Detect which cell encompasses the target text, then output its [x, y] center coordinate. 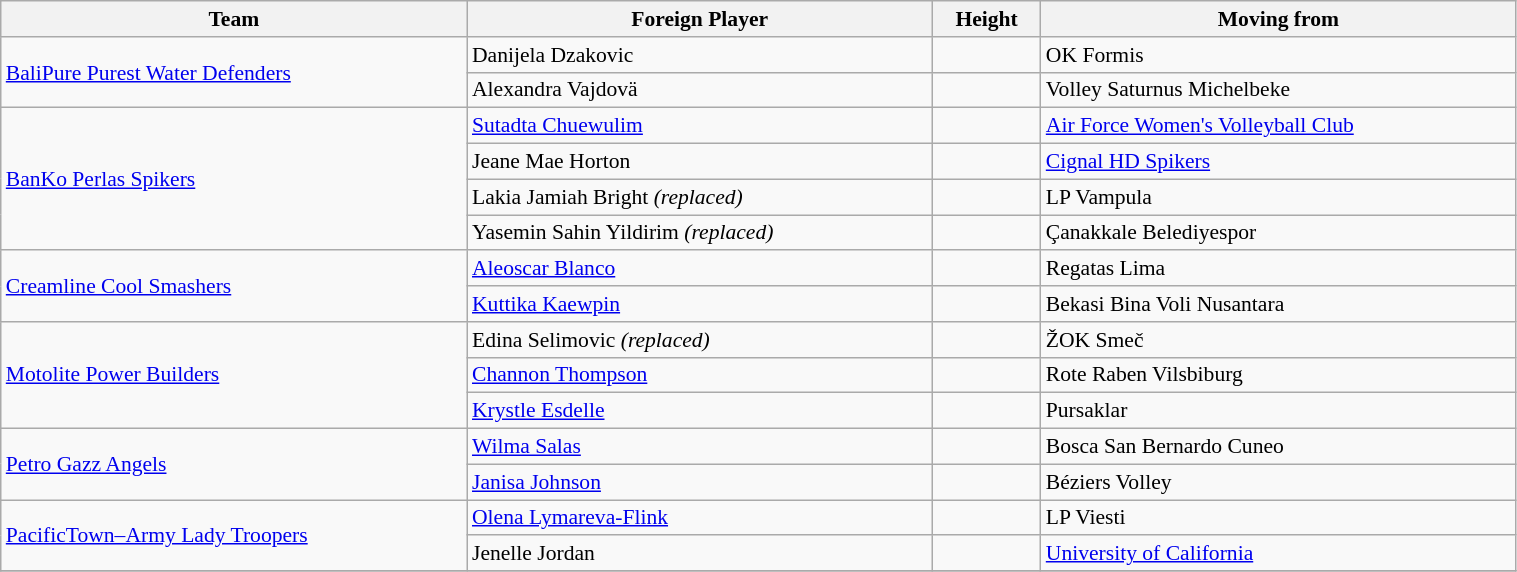
Jeane Mae Horton [700, 162]
BanKo Perlas Spikers [234, 179]
Moving from [1278, 19]
Petro Gazz Angels [234, 464]
LP Viesti [1278, 518]
Béziers Volley [1278, 482]
Rote Raben Vilsbiburg [1278, 375]
Yasemin Sahin Yildirim (replaced) [700, 233]
Cignal HD Spikers [1278, 162]
Janisa Johnson [700, 482]
Team [234, 19]
PacificTown–Army Lady Troopers [234, 536]
Air Force Women's Volleyball Club [1278, 126]
Lakia Jamiah Bright (replaced) [700, 197]
Sutadta Chuewulim [700, 126]
OK Formis [1278, 55]
Foreign Player [700, 19]
Jenelle Jordan [700, 554]
University of California [1278, 554]
Olena Lymareva-Flink [700, 518]
Motolite Power Builders [234, 376]
Çanakkale Belediyespor [1278, 233]
BaliPure Purest Water Defenders [234, 72]
LP Vampula [1278, 197]
Pursaklar [1278, 411]
Bosca San Bernardo Cuneo [1278, 447]
Edina Selimovic (replaced) [700, 340]
Kuttika Kaewpin [700, 304]
Alexandra Vajdovä [700, 90]
Volley Saturnus Michelbeke [1278, 90]
ŽOK Smeč [1278, 340]
Aleoscar Blanco [700, 269]
Krystle Esdelle [700, 411]
Regatas Lima [1278, 269]
Bekasi Bina Voli Nusantara [1278, 304]
Danijela Dzakovic [700, 55]
Channon Thompson [700, 375]
Wilma Salas [700, 447]
Creamline Cool Smashers [234, 286]
Height [986, 19]
